Identify which cell holds the provided text, then report its [X, Y] central coordinate. 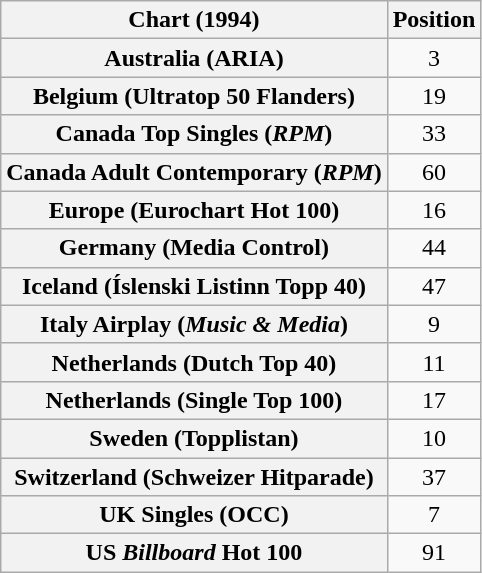
9 [434, 324]
Canada Top Singles (RPM) [194, 134]
60 [434, 172]
16 [434, 210]
Australia (ARIA) [194, 58]
37 [434, 477]
44 [434, 248]
UK Singles (OCC) [194, 515]
11 [434, 362]
Sweden (Topplistan) [194, 438]
Chart (1994) [194, 20]
Netherlands (Single Top 100) [194, 400]
Position [434, 20]
Belgium (Ultratop 50 Flanders) [194, 96]
10 [434, 438]
33 [434, 134]
Europe (Eurochart Hot 100) [194, 210]
US Billboard Hot 100 [194, 553]
Italy Airplay (Music & Media) [194, 324]
3 [434, 58]
Iceland (Íslenski Listinn Topp 40) [194, 286]
Germany (Media Control) [194, 248]
Netherlands (Dutch Top 40) [194, 362]
19 [434, 96]
47 [434, 286]
Switzerland (Schweizer Hitparade) [194, 477]
17 [434, 400]
Canada Adult Contemporary (RPM) [194, 172]
91 [434, 553]
7 [434, 515]
